Determine the [x, y] coordinate at the center of the cell enclosing the given text.  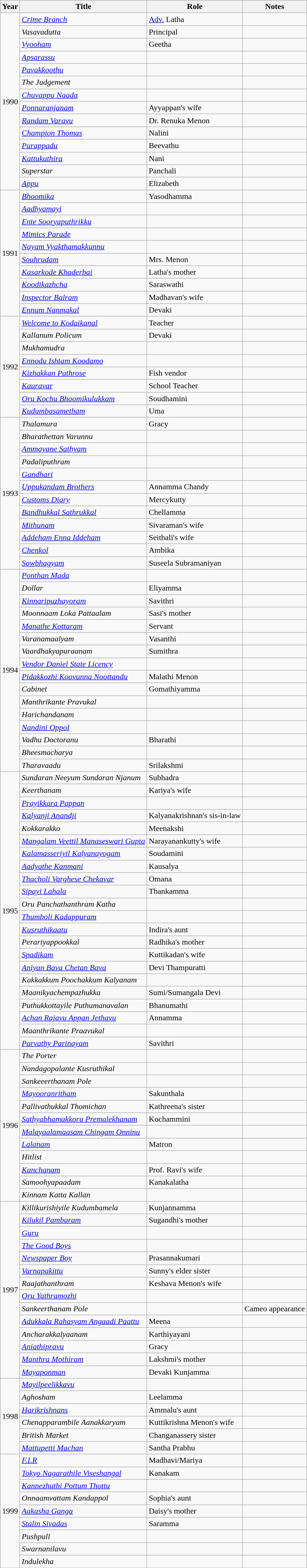
Tharavaadu [83, 765]
Addeham Enna Iddeham [83, 537]
Vasanthi [195, 639]
Sivaraman's wife [195, 525]
Uppukandam Brothers [83, 487]
Chenkol [83, 550]
Kokkarakko [83, 828]
Ente Sooryaputhrikku [83, 222]
Sasi's mother [195, 613]
1996 [10, 1125]
Devaki Kunjamma [195, 1372]
Vasavadutta [83, 32]
Ancharakkalyaanam [83, 1334]
Narayanankutty's wife [195, 841]
Aadhyamayi [83, 209]
Kariya's wife [195, 790]
Apsarassu [83, 57]
Ponnaranjanam [83, 108]
Aniathipravu [83, 1346]
Crime Branch [83, 19]
Uma [195, 411]
Onnaamvattam Kandappol [83, 1498]
Kakkakkum Poochakkum Kalyanam [83, 980]
Eliyamma [195, 588]
Madhavi/Mariya [195, 1460]
Radhika's mother [195, 942]
Meena [195, 1321]
Kannezhuthi Pottum Thottu [83, 1486]
Dollar [83, 588]
Servant [195, 626]
Beevathu [195, 145]
Santha Prabhu [195, 1448]
Sophia's aunt [195, 1498]
Perariyappookkal [83, 942]
Padaliputhram [83, 462]
Kunjannamma [195, 1208]
Bandhukkal Sathrukkal [83, 512]
Indulekha [83, 1561]
Bhoomika [83, 196]
Mangalam Veettil Manaseswari Gupta [83, 841]
Oru Yathramozhi [83, 1296]
Koodikazhcha [83, 285]
1999 [10, 1511]
Saramma [195, 1523]
Oru Panchathanthram Katha [83, 904]
Aghosham [83, 1397]
Ennum Nanmakal [83, 310]
Pavakkoothu [83, 70]
The Good Boys [83, 1245]
Prayikkara Pappan [83, 803]
Kallanum Policum [83, 335]
Madhavan's wife [195, 297]
Malayaalamaasam Chingam Onninu [83, 1132]
Manthrikante Pravukal [83, 702]
Thankamma [195, 891]
Puthukkottayile Puthumanavalan [83, 1005]
Thacholi Varghese Chekavar [83, 879]
Ponthan Mada [83, 576]
Teacher [195, 323]
Yasodhamma [195, 196]
Samoohyapaadam [83, 1182]
Manathe Kottaram [83, 626]
Sipayi Lahala [83, 891]
1992 [10, 367]
Lakshmi's mother [195, 1359]
Karthiyayani [195, 1334]
Kilukil Pambaram [83, 1220]
Sakunthala [195, 1094]
Elizabeth [195, 184]
Kalyanji Anandji [83, 816]
Swarnanilavu [83, 1549]
Kuttikrishna Menon's wife [195, 1423]
Ambika [195, 550]
Notes [274, 7]
Latha's mother [195, 272]
Omana [195, 879]
Kausalya [195, 866]
Gomathiyamma [195, 689]
Kinnam Katta Kallan [83, 1195]
Aadyathe Kanmani [83, 866]
Kinnaripuzhayoram [83, 601]
Newspaper Boy [83, 1258]
Nayam Vyakthamakkunnu [83, 247]
British Market [83, 1435]
Devi Thampuratti [195, 968]
Thalamura [83, 424]
Sankeeerthanam Pole [83, 1081]
Kanakalatha [195, 1182]
Kattukuthira [83, 158]
Fish vendor [195, 373]
Randam Varavu [83, 120]
Soudamini [195, 854]
Pidakkozhi Koovunna Noottandu [83, 677]
Aniyan Bava Chetan Bava [83, 968]
Mukhamudra [83, 348]
Annamma [195, 1018]
Chellamma [195, 512]
Superstar [83, 171]
The Judgement [83, 82]
Souhrudam [83, 259]
Nani [195, 158]
Kathreena's sister [195, 1106]
Changanassery sister [195, 1435]
Harikrishnans [83, 1410]
Killikurishiyile Kudumbamela [83, 1208]
Bhanumathi [195, 1005]
Oru Kochu Bhoomikulukkam [83, 399]
Dr. Renuka Menon [195, 120]
Vaardhakyapuraanam [83, 651]
Champion Thomas [83, 133]
Saraswathi [195, 285]
School Teacher [195, 386]
1990 [10, 102]
Welcome to Kodaikanal [83, 323]
Nandagopalante Kusruthikal [83, 1068]
Chuvappu Naada [83, 95]
Guru [83, 1233]
Sowbhagyam [83, 563]
Aakasha Ganga [83, 1511]
Prof. Ravi's wife [195, 1169]
Kusruthikaatu [83, 929]
Mayaponman [83, 1372]
Panchali [195, 171]
Srilakshmi [195, 765]
Nalini [195, 133]
Title [83, 7]
Matron [195, 1144]
Mithunam [83, 525]
Raajathanthram [83, 1283]
Varanamaalyam [83, 639]
Kanakam [195, 1473]
Maanthrikante Praavukal [83, 1031]
Meenakshi [195, 828]
Kalyanakrishnan's sis-in-law [195, 816]
Role [195, 7]
1998 [10, 1416]
Sugandhi's mother [195, 1220]
Leelamma [195, 1397]
Vendor Daniel State Licency [83, 664]
Keshava Menon's wife [195, 1283]
Adukkala Rahasyam Angaadi Paattu [83, 1321]
Parvathy Parinayam [83, 1043]
Moonnaam Loka Pattaalam [83, 613]
Malathi Menon [195, 677]
Customs Diary [83, 500]
Harichandanam [83, 714]
Prasannakumari [195, 1258]
Vyooham [83, 45]
Ammayane Sathyam [83, 449]
Ammalu's aunt [195, 1410]
Kuttikadan's wife [195, 955]
Sundaran Neeyum Sundaran Njanum [83, 778]
Geetha [195, 45]
Kanchanam [83, 1169]
Mrs. Menon [195, 259]
Lalanam [83, 1144]
Mattupetti Machan [83, 1448]
Soudhamini [195, 399]
Tokyo Nagarathile Viseshangal [83, 1473]
1995 [10, 911]
F.I.R [83, 1460]
Vadhu Doctoranu [83, 740]
Principal [195, 32]
Year [10, 7]
Hitlist [83, 1157]
Kalamasseriyil Kalyanayogam [83, 854]
Keerthanam [83, 790]
Inspector Balram [83, 297]
Kauravar [83, 386]
Nandini Oppol [83, 727]
Maanikyachempazhukka [83, 993]
Spadikam [83, 955]
Daisy's mother [195, 1511]
Indira's aunt [195, 929]
Adv. Latha [195, 19]
Annamma Chandy [195, 487]
1997 [10, 1290]
Varnapakittu [83, 1271]
Ayyappan's wife [195, 108]
1994 [10, 670]
Sunny's elder sister [195, 1271]
Sumi/Sumangala Devi [195, 993]
Kizhakkan Pathrose [83, 373]
Manthra Mothiram [83, 1359]
Achan Rajavu Appan Jethavu [83, 1018]
Appu [83, 184]
1991 [10, 253]
Kochammini [195, 1119]
Cameo appearance [274, 1309]
Seithali's wife [195, 537]
Mayooranritham [83, 1094]
Pushpull [83, 1536]
Mayilpeelikkavu [83, 1385]
Mercykutty [195, 500]
Suseela Subramaniyan [195, 563]
Pallivathukkal Thomichan [83, 1106]
Thumboli Kadappuram [83, 917]
Subhadra [195, 778]
Bharathettan Varunnu [83, 436]
Ennodu Ishtam Koodamo [83, 360]
Chenapparambile Aanakkaryam [83, 1423]
Bharathi [195, 740]
Sankeerthanam Pole [83, 1309]
Gandhari [83, 474]
1993 [10, 494]
Cabinet [83, 689]
Purappadu [83, 145]
Sathyabhamakkoru Premalekhanam [83, 1119]
The Porter [83, 1056]
Kasarkode Khaderbai [83, 272]
Sumithra [195, 651]
Kudumbasametham [83, 411]
Mimics Parade [83, 234]
Bheesmacharya [83, 752]
Stalin Sivadas [83, 1523]
